Capture the cell that displays the provided text and extract its (x, y) central coordinate. 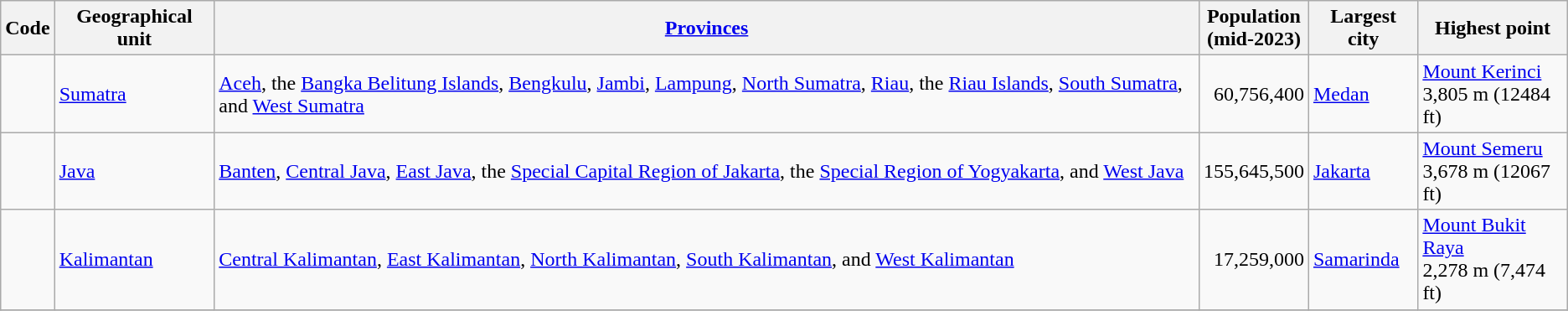
Sumatra (134, 94)
Kalimantan (134, 260)
Mount Bukit Raya2,278 m (7,474 ft) (1493, 260)
Population(mid-2023) (1253, 29)
155,645,500 (1253, 171)
Largest city (1363, 29)
Provinces (707, 29)
Banten, Central Java, East Java, the Special Capital Region of Jakarta, the Special Region of Yogyakarta, and West Java (707, 171)
Geographical unit (134, 29)
Highest point (1493, 29)
Mount Kerinci3,805 m (12484 ft) (1493, 94)
Java (134, 171)
Aceh, the Bangka Belitung Islands, Bengkulu, Jambi, Lampung, North Sumatra, Riau, the Riau Islands, South Sumatra, and West Sumatra (707, 94)
Code (28, 29)
Medan (1363, 94)
60,756,400 (1253, 94)
17,259,000 (1253, 260)
Jakarta (1363, 171)
Samarinda (1363, 260)
Central Kalimantan, East Kalimantan, North Kalimantan, South Kalimantan, and West Kalimantan (707, 260)
Mount Semeru3,678 m (12067 ft) (1493, 171)
